Search for the cell housing the specified text and yield its (X, Y) center coordinate. 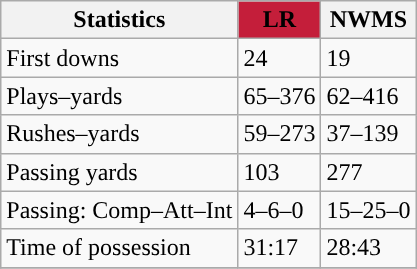
103 (280, 172)
28:43 (368, 248)
Plays–yards (120, 96)
19 (368, 58)
15–25–0 (368, 210)
277 (368, 172)
24 (280, 58)
Passing yards (120, 172)
Rushes–yards (120, 134)
LR (280, 20)
Passing: Comp–Att–Int (120, 210)
4–6–0 (280, 210)
65–376 (280, 96)
Statistics (120, 20)
First downs (120, 58)
37–139 (368, 134)
NWMS (368, 20)
Time of possession (120, 248)
59–273 (280, 134)
31:17 (280, 248)
62–416 (368, 96)
